Determine the [x, y] coordinate at the center of the cell enclosing the given text.  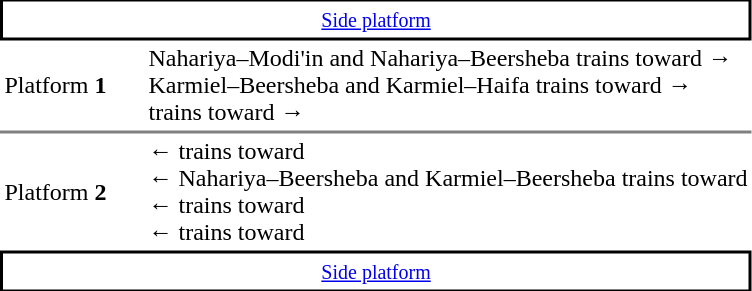
Platform 2 [72, 191]
← trains toward ← Nahariya–Beersheba and Karmiel–Beersheba trains toward ← trains toward ← trains toward [448, 191]
Platform 1 [72, 86]
Nahariya–Modi'in and Nahariya–Beersheba trains toward → Karmiel–Beersheba and Karmiel–Haifa trains toward → trains toward → [448, 86]
